Identify which cell holds the provided text, then report its [X, Y] central coordinate. 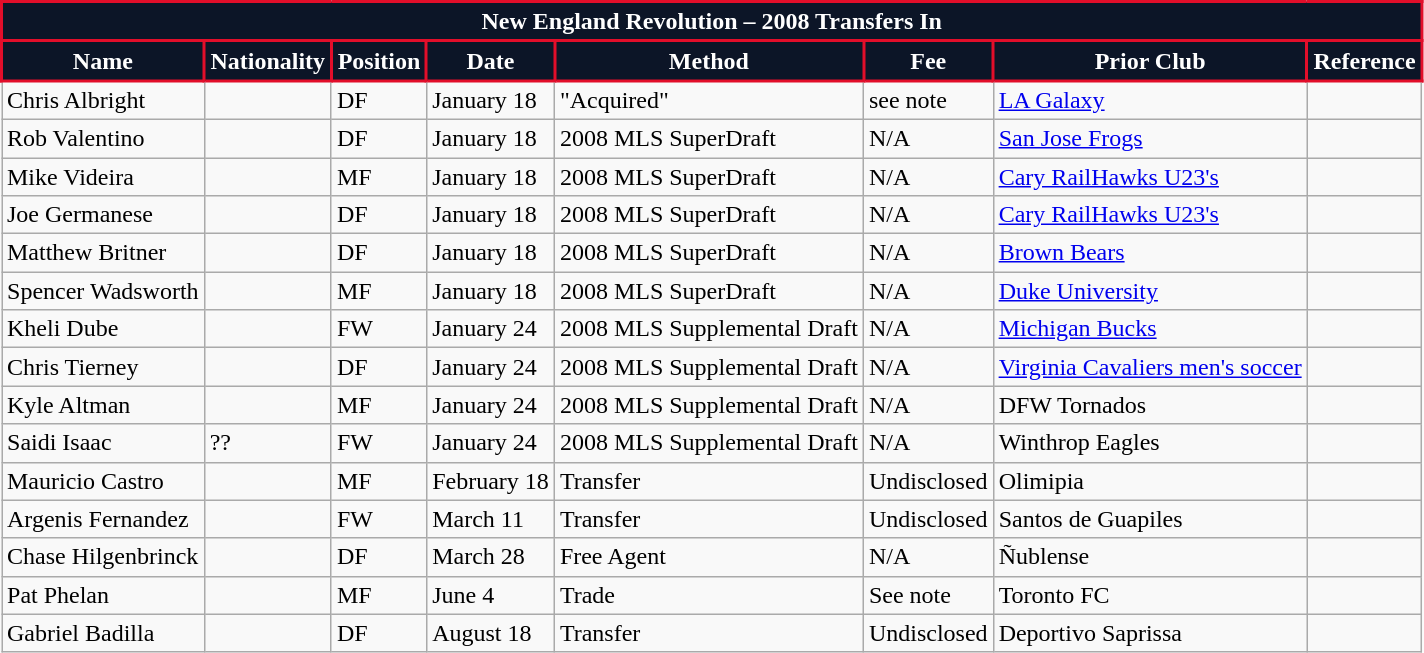
Chris Albright [104, 100]
Kyle Altman [104, 405]
March 28 [491, 557]
Gabriel Badilla [104, 633]
Prior Club [1150, 61]
"Acquired" [708, 100]
Brown Bears [1150, 253]
Rob Valentino [104, 138]
Trade [708, 595]
Kheli Dube [104, 329]
Spencer Wadsworth [104, 291]
Position [378, 61]
Toronto FC [1150, 595]
Matthew Britner [104, 253]
LA Galaxy [1150, 100]
Pat Phelan [104, 595]
Chris Tierney [104, 367]
August 18 [491, 633]
See note [928, 595]
Mike Videira [104, 177]
Name [104, 61]
February 18 [491, 481]
Saidi Isaac [104, 443]
Argenis Fernandez [104, 519]
Winthrop Eagles [1150, 443]
?? [268, 443]
Nationality [268, 61]
Reference [1364, 61]
Mauricio Castro [104, 481]
Free Agent [708, 557]
see note [928, 100]
Chase Hilgenbrinck [104, 557]
June 4 [491, 595]
Virginia Cavaliers men's soccer [1150, 367]
Method [708, 61]
Date [491, 61]
Olimipia [1150, 481]
New England Revolution – 2008 Transfers In [712, 22]
Deportivo Saprissa [1150, 633]
Joe Germanese [104, 215]
Michigan Bucks [1150, 329]
Fee [928, 61]
Duke University [1150, 291]
Santos de Guapiles [1150, 519]
Ñublense [1150, 557]
San Jose Frogs [1150, 138]
DFW Tornados [1150, 405]
March 11 [491, 519]
